Identify which cell holds the provided text, then report its [X, Y] central coordinate. 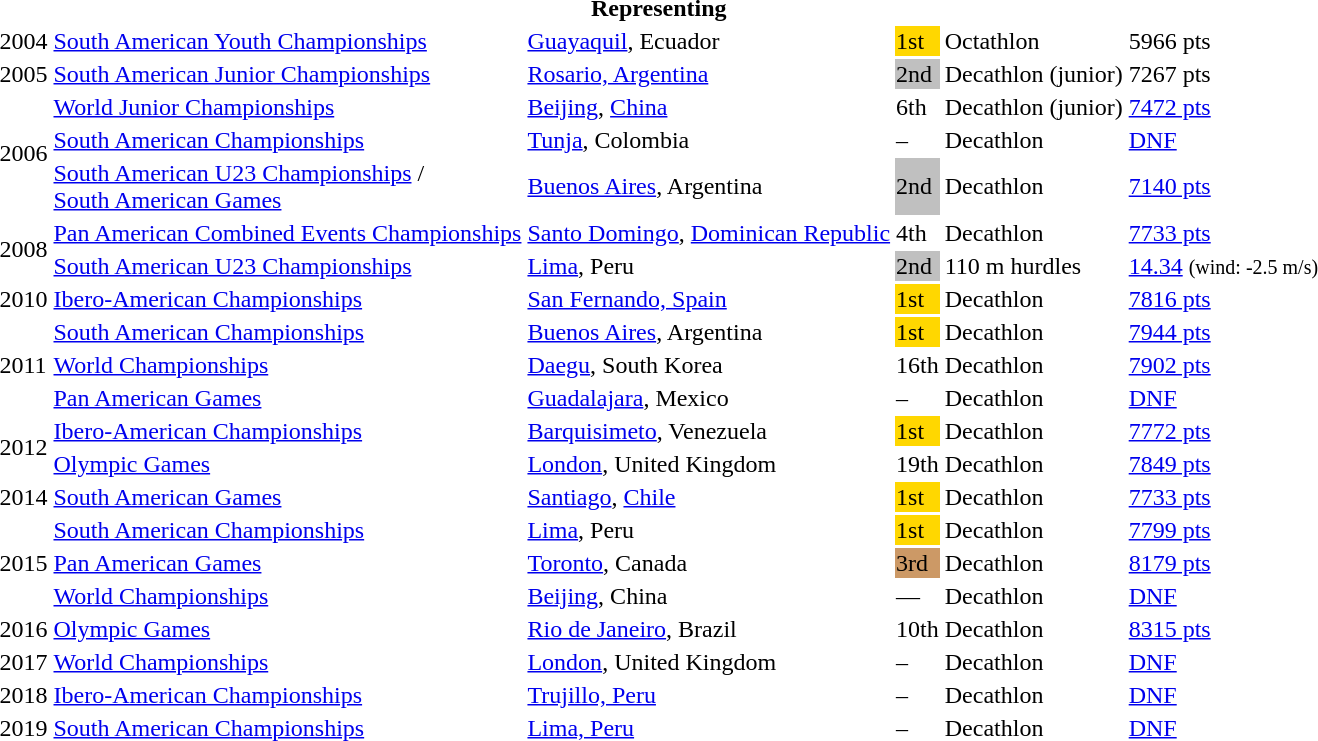
— [918, 596]
South American U23 Championships [288, 266]
6th [918, 107]
Guadalajara, Mexico [709, 398]
South American U23 Championships / South American Games [288, 186]
Trujillo, Peru [709, 695]
Rio de Janeiro, Brazil [709, 629]
San Fernando, Spain [709, 299]
Rosario, Argentina [709, 74]
Toronto, Canada [709, 563]
Santo Domingo, Dominican Republic [709, 233]
16th [918, 365]
4th [918, 233]
Octathlon [1034, 41]
World Junior Championships [288, 107]
110 m hurdles [1034, 266]
South American Junior Championships [288, 74]
South American Youth Championships [288, 41]
Guayaquil, Ecuador [709, 41]
Tunja, Colombia [709, 140]
3rd [918, 563]
Santiago, Chile [709, 497]
Barquisimeto, Venezuela [709, 431]
Daegu, South Korea [709, 365]
10th [918, 629]
South American Games [288, 497]
Pan American Combined Events Championships [288, 233]
19th [918, 464]
